Return the [X, Y] coordinate for the center point of the cell that contains the specified text.  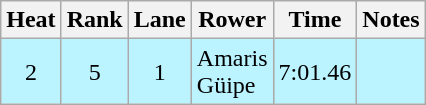
Time [315, 20]
5 [94, 72]
Rank [94, 20]
Lane [160, 20]
AmarisGüipe [232, 72]
Notes [391, 20]
Heat [31, 20]
7:01.46 [315, 72]
Rower [232, 20]
1 [160, 72]
2 [31, 72]
